Provide the (x, y) coordinate of the cell's center where the given text is located.  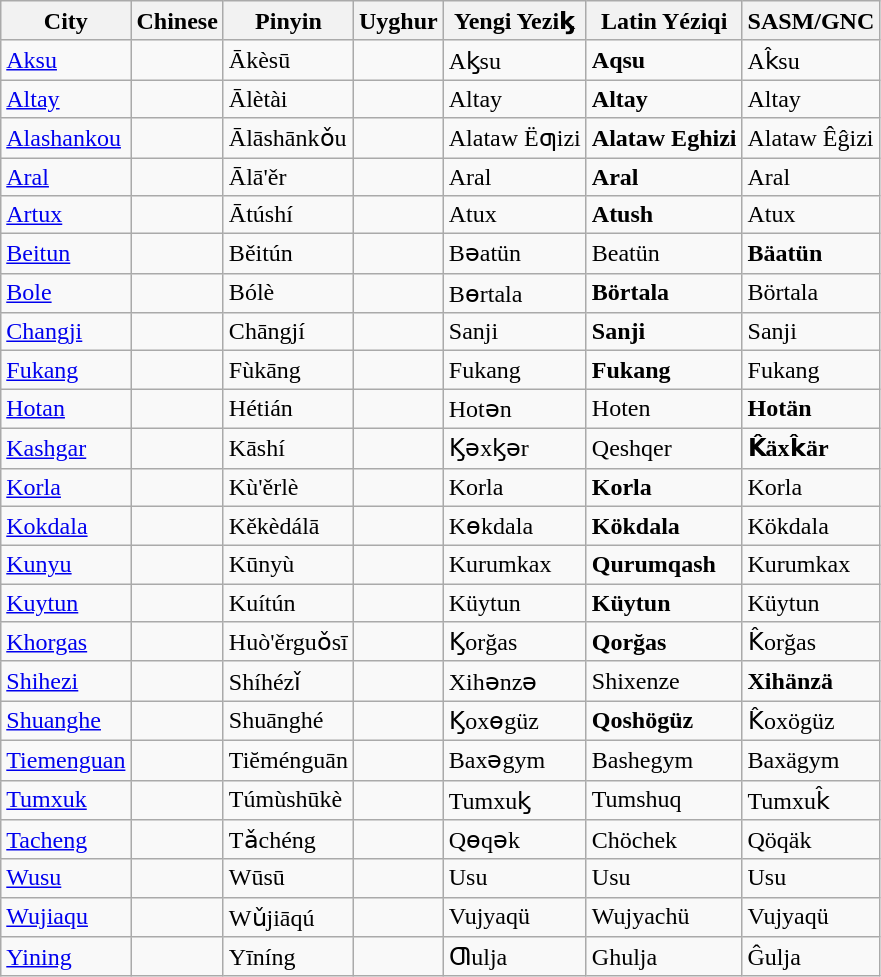
Fùkāng (288, 370)
Shuanghe (66, 721)
K̡əxk̡ər (514, 448)
Xihänzä (811, 681)
Túmùshūkè (288, 800)
Qoshögüz (664, 721)
Yengi Yezik̡ (514, 21)
Alataw Ëƣizi (514, 138)
Shuānghé (288, 721)
Qɵqək (514, 840)
K̡orğas (514, 642)
Běitún (288, 254)
Ghulja (664, 957)
Wusu (66, 878)
SASM/GNC (811, 21)
Chöchek (664, 840)
Kūnyù (288, 565)
Shixenze (664, 681)
Hotän (811, 409)
Changji (66, 332)
Artux (66, 215)
Tumxuk (66, 800)
Tiĕménguān (288, 760)
Bole (66, 293)
K̡oxɵgüz (514, 721)
Kunyu (66, 565)
Ākèsū (288, 60)
Ak̡su (514, 60)
Kashgar (66, 448)
Xihənzə (514, 681)
Kuítún (288, 603)
Ak̂su (811, 60)
Hoten (664, 409)
Ālètài (288, 99)
Hotan (66, 409)
Latin Yéziqi (664, 21)
Uyghur (399, 21)
Wūsū (288, 878)
Tumshuq (664, 800)
Huò'ěrguǒsī (288, 642)
K̂orğas (811, 642)
Ālāshānkǒu (288, 138)
Kěkèdálā (288, 526)
Bɵrtala (514, 293)
Tǎchéng (288, 840)
Beitun (66, 254)
Chinese (177, 21)
Wujyachü (664, 917)
Shihezi (66, 681)
Qeshqer (664, 448)
Ƣulja (514, 957)
Bashegym (664, 760)
Bólè (288, 293)
Aqsu (664, 60)
Baxägym (811, 760)
Kuytun (66, 603)
Yining (66, 957)
Alataw Eghizi (664, 138)
Ālā'ěr (288, 177)
Yīníng (288, 957)
K̂äxk̂är (811, 448)
Khorgas (66, 642)
Tumxuk̡ (514, 800)
Atush (664, 215)
Tumxuk̂ (811, 800)
Tiemenguan (66, 760)
Kɵkdala (514, 526)
Pinyin (288, 21)
Hotən (514, 409)
Wǔjiāqú (288, 917)
Alataw Êĝizi (811, 138)
Qöqäk (811, 840)
Qurumqash (664, 565)
Shíhézǐ (288, 681)
Baxəgym (514, 760)
Ĝulja (811, 957)
Kù'ěrlè (288, 487)
Bäatün (811, 254)
Wujiaqu (66, 917)
City (66, 21)
Kāshí (288, 448)
Qorğas (664, 642)
Chāngjí (288, 332)
Bəatün (514, 254)
Tacheng (66, 840)
K̂oxögüz (811, 721)
Kokdala (66, 526)
Ātúshí (288, 215)
Aksu (66, 60)
Alashankou (66, 138)
Beatün (664, 254)
Hétián (288, 409)
